Determine the (x, y) coordinate at the center of the cell enclosing the given text.  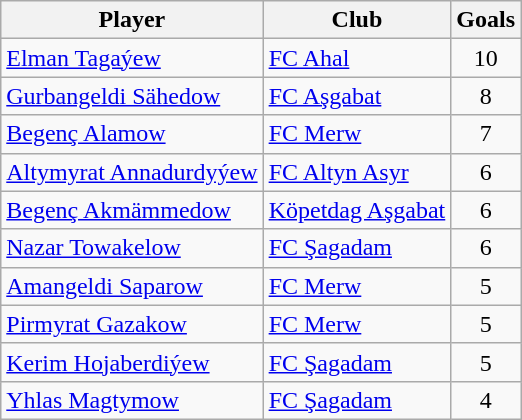
Goals (486, 20)
Köpetdag Aşgabat (357, 210)
Pirmyrat Gazakow (132, 324)
Begenç Akmämmedow (132, 210)
Begenç Alamow (132, 134)
7 (486, 134)
4 (486, 400)
Kerim Hojaberdiýew (132, 362)
Elman Tagaýew (132, 58)
8 (486, 96)
FC Altyn Asyr (357, 172)
Yhlas Magtymow (132, 400)
Altymyrat Annadurdyýew (132, 172)
Nazar Towakelow (132, 248)
FC Ahal (357, 58)
Amangeldi Saparow (132, 286)
Player (132, 20)
10 (486, 58)
Club (357, 20)
Gurbangeldi Sähedow (132, 96)
FC Aşgabat (357, 96)
